Return [x, y] of the center of cell containing provided text 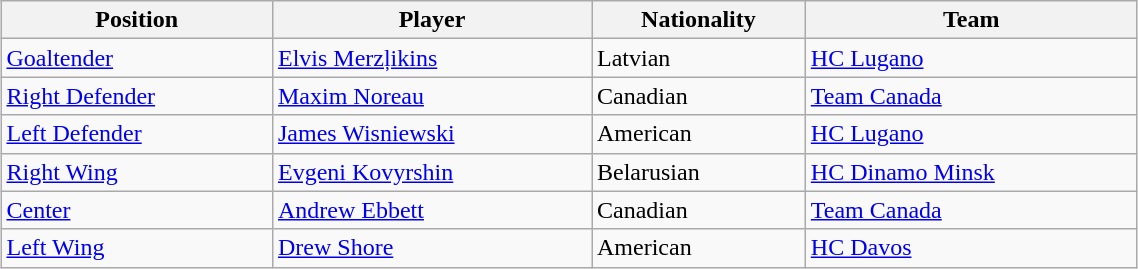
Maxim Noreau [432, 96]
Left Defender [137, 134]
Evgeni Kovyrshin [432, 172]
Position [137, 20]
Latvian [699, 58]
Belarusian [699, 172]
Right Defender [137, 96]
James Wisniewski [432, 134]
Goaltender [137, 58]
Elvis Merzļikins [432, 58]
Right Wing [137, 172]
Nationality [699, 20]
Drew Shore [432, 248]
Player [432, 20]
Left Wing [137, 248]
HC Davos [971, 248]
Andrew Ebbett [432, 210]
Center [137, 210]
HC Dinamo Minsk [971, 172]
Team [971, 20]
